Pinpoint the cell where the given text exists, returning its [X, Y] midpoint coordinate. 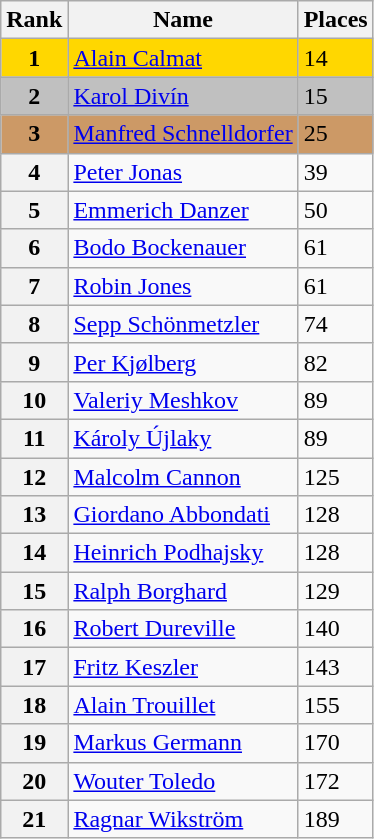
Giordano Abbondati [183, 515]
129 [336, 591]
Valeriy Meshkov [183, 400]
Emmerich Danzer [183, 210]
143 [336, 667]
172 [336, 781]
Markus Germann [183, 743]
9 [34, 362]
82 [336, 362]
Sepp Schönmetzler [183, 324]
Peter Jonas [183, 172]
Bodo Bockenauer [183, 248]
18 [34, 705]
20 [34, 781]
50 [336, 210]
Alain Trouillet [183, 705]
6 [34, 248]
170 [336, 743]
189 [336, 819]
5 [34, 210]
Karol Divín [183, 96]
19 [34, 743]
Places [336, 20]
10 [34, 400]
140 [336, 629]
3 [34, 134]
12 [34, 477]
4 [34, 172]
Ralph Borghard [183, 591]
Robert Dureville [183, 629]
Károly Újlaky [183, 438]
Alain Calmat [183, 58]
13 [34, 515]
Rank [34, 20]
Per Kjølberg [183, 362]
8 [34, 324]
16 [34, 629]
Malcolm Cannon [183, 477]
155 [336, 705]
17 [34, 667]
125 [336, 477]
2 [34, 96]
7 [34, 286]
1 [34, 58]
Name [183, 20]
Robin Jones [183, 286]
Heinrich Podhajsky [183, 553]
Wouter Toledo [183, 781]
Ragnar Wikström [183, 819]
74 [336, 324]
11 [34, 438]
39 [336, 172]
21 [34, 819]
25 [336, 134]
Manfred Schnelldorfer [183, 134]
Fritz Keszler [183, 667]
